Output the [x, y] coordinate of the center of the cell containing the given text.  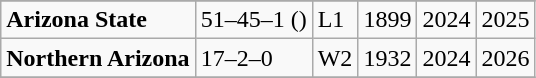
L1 [335, 20]
Arizona State [98, 20]
1932 [388, 58]
1899 [388, 20]
W2 [335, 58]
Northern Arizona [98, 58]
17–2–0 [254, 58]
51–45–1 () [254, 20]
2025 [506, 20]
2026 [506, 58]
